For the text-containing cell, return its midpoint in (X, Y) coordinate format. 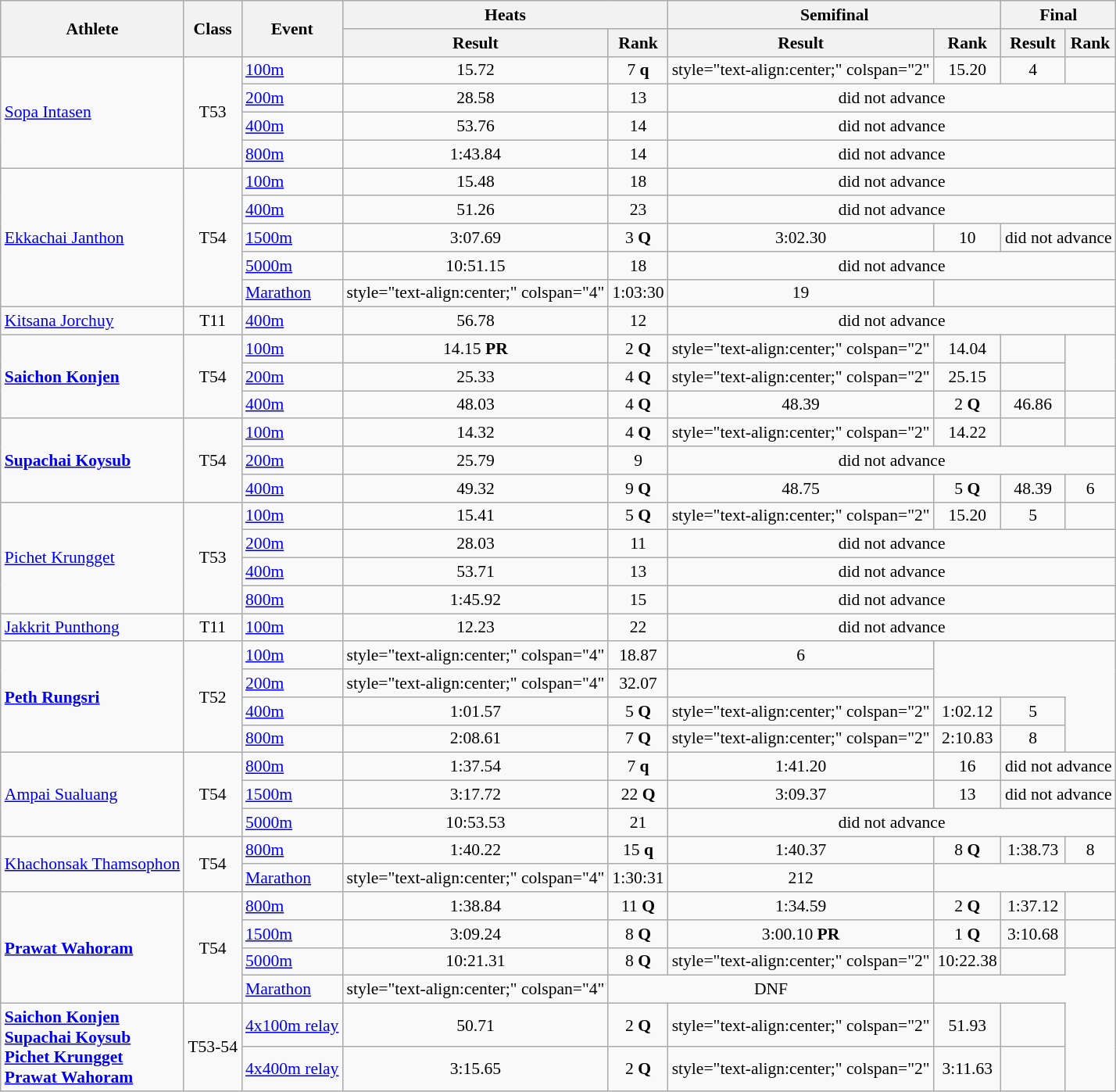
Final (1058, 15)
Ampai Sualuang (92, 794)
4x100m relay (292, 1026)
Semifinal (835, 15)
Athlete (92, 28)
2:10.83 (968, 739)
1:38.73 (1033, 850)
1:02.12 (968, 711)
51.93 (968, 1026)
Pichet Krungget (92, 557)
11 Q (638, 906)
1:43.84 (475, 154)
T52 (213, 697)
3:00.10 PR (801, 934)
1:01.57 (475, 711)
Saichon Konjen Supachai Koysub Pichet Krungget Prawat Wahoram (92, 1047)
12.23 (475, 628)
28.58 (475, 98)
Khachonsak Thamsophon (92, 865)
Kitsana Jorchuy (92, 321)
15.72 (475, 70)
T53-54 (213, 1047)
14.22 (968, 433)
15.41 (475, 516)
14.15 PR (475, 349)
48.75 (801, 489)
1:41.20 (801, 767)
Peth Rungsri (92, 697)
28.03 (475, 544)
Heats (505, 15)
3:09.37 (801, 795)
46.86 (1033, 405)
15 q (638, 850)
14.32 (475, 433)
3 Q (638, 238)
Event (292, 28)
212 (801, 879)
1:37.12 (1033, 906)
Ekkachai Janthon (92, 238)
Prawat Wahoram (92, 947)
1 Q (968, 934)
7 Q (638, 739)
1:03:30 (638, 293)
10 (968, 238)
3:02.30 (801, 238)
1:40.37 (801, 850)
Class (213, 28)
Supachai Koysub (92, 461)
4x400m relay (292, 1069)
50.71 (475, 1026)
3:07.69 (475, 238)
3:17.72 (475, 795)
Sopa Intasen (92, 112)
10:21.31 (475, 961)
1:37.54 (475, 767)
32.07 (638, 683)
22 Q (638, 795)
16 (968, 767)
1:34.59 (801, 906)
9 (638, 460)
10:51.15 (475, 266)
18.87 (638, 656)
12 (638, 321)
2:08.61 (475, 739)
Saichon Konjen (92, 377)
Jakkrit Punthong (92, 628)
1:40.22 (475, 850)
15.48 (475, 182)
3:15.65 (475, 1069)
15 (638, 600)
49.32 (475, 489)
4 (1033, 70)
10:22.38 (968, 961)
1:30:31 (638, 879)
14.04 (968, 349)
51.26 (475, 210)
48.03 (475, 405)
25.15 (968, 377)
25.79 (475, 460)
22 (638, 628)
25.33 (475, 377)
56.78 (475, 321)
23 (638, 210)
1:38.84 (475, 906)
9 Q (638, 489)
3:10.68 (1033, 934)
19 (801, 293)
53.71 (475, 572)
1:45.92 (475, 600)
21 (638, 822)
53.76 (475, 127)
DNF (771, 990)
10:53.53 (475, 822)
3:11.63 (968, 1069)
11 (638, 544)
3:09.24 (475, 934)
